Identify which cell holds the provided text, then report its [x, y] central coordinate. 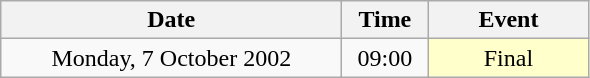
Final [508, 58]
Monday, 7 October 2002 [172, 58]
Event [508, 20]
Date [172, 20]
Time [385, 20]
09:00 [385, 58]
